From the cell containing the given text, extract its center point as (X, Y) coordinate. 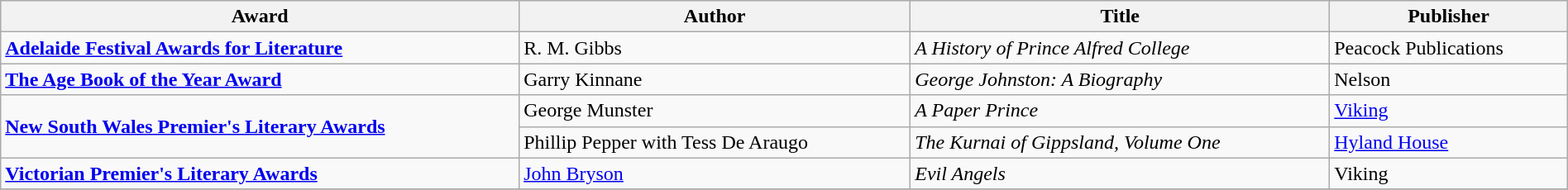
The Age Book of the Year Award (260, 79)
New South Wales Premier's Literary Awards (260, 126)
Adelaide Festival Awards for Literature (260, 48)
John Bryson (715, 173)
Victorian Premier's Literary Awards (260, 173)
Award (260, 17)
Hyland House (1449, 142)
Nelson (1449, 79)
The Kurnai of Gippsland, Volume One (1120, 142)
A History of Prince Alfred College (1120, 48)
Phillip Pepper with Tess De Araugo (715, 142)
George Johnston: A Biography (1120, 79)
R. M. Gibbs (715, 48)
Title (1120, 17)
Evil Angels (1120, 173)
A Paper Prince (1120, 111)
Peacock Publications (1449, 48)
Author (715, 17)
George Munster (715, 111)
Garry Kinnane (715, 79)
Publisher (1449, 17)
